Detect which cell encompasses the target text, then output its [x, y] center coordinate. 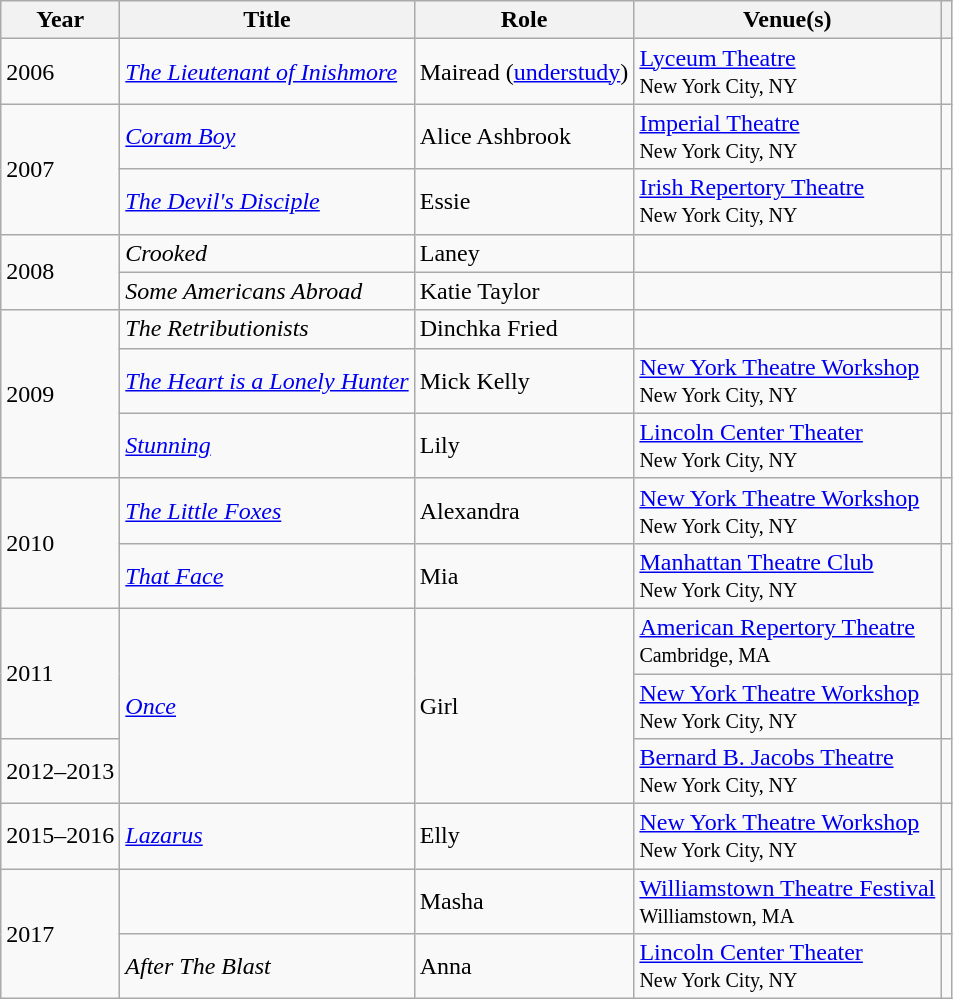
Manhattan Theatre Club New York City, NY [788, 576]
Title [267, 20]
2009 [60, 394]
Girl [524, 706]
Mia [524, 576]
Coram Boy [267, 136]
2015–2016 [60, 836]
The Retributionists [267, 329]
Crooked [267, 253]
Alexandra [524, 510]
Masha [524, 902]
Elly [524, 836]
Laney [524, 253]
Anna [524, 966]
After The Blast [267, 966]
Once [267, 706]
Year [60, 20]
Imperial Theatre New York City, NY [788, 136]
Lyceum Theatre New York City, NY [788, 72]
Venue(s) [788, 20]
2017 [60, 934]
2006 [60, 72]
Dinchka Fried [524, 329]
Bernard B. Jacobs Theatre New York City, NY [788, 772]
Lazarus [267, 836]
Irish Repertory Theatre New York City, NY [788, 202]
Essie [524, 202]
The Heart is a Lonely Hunter [267, 380]
American Repertory Theatre Cambridge, MA [788, 640]
The Devil's Disciple [267, 202]
2008 [60, 272]
2010 [60, 543]
2011 [60, 673]
2012–2013 [60, 772]
That Face [267, 576]
Katie Taylor [524, 291]
The Lieutenant of Inishmore [267, 72]
Lily [524, 446]
2007 [60, 169]
Some Americans Abroad [267, 291]
Mick Kelly [524, 380]
Williamstown Theatre Festival Williamstown, MA [788, 902]
Stunning [267, 446]
Role [524, 20]
Alice Ashbrook [524, 136]
Mairead (understudy) [524, 72]
The Little Foxes [267, 510]
